For the text-containing cell, return its midpoint in [x, y] coordinate format. 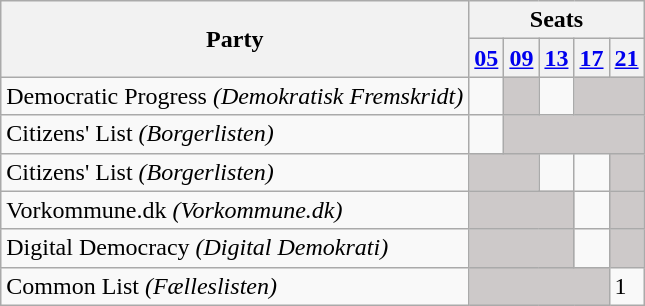
17 [592, 58]
13 [556, 58]
1 [626, 286]
Democratic Progress (Demokratisk Fremskridt) [235, 96]
Seats [556, 20]
Party [235, 39]
Digital Democracy (Digital Demokrati) [235, 248]
09 [522, 58]
05 [486, 58]
21 [626, 58]
Vorkommune.dk (Vorkommune.dk) [235, 210]
Common List (Fælleslisten) [235, 286]
